Return (x, y) of the center of cell containing provided text 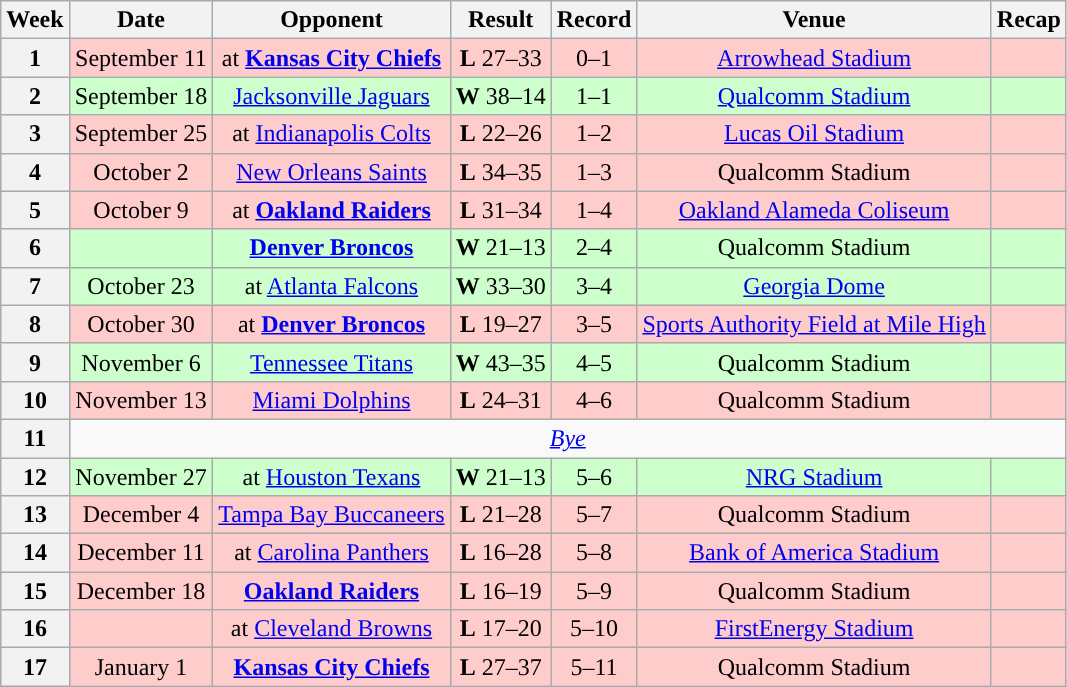
at Atlanta Falcons (332, 286)
Date (141, 20)
Oakland Raiders (332, 591)
at Oakland Raiders (332, 210)
8 (35, 324)
10 (35, 400)
1 (35, 58)
Oakland Alameda Coliseum (814, 210)
Arrowhead Stadium (814, 58)
L 19–27 (500, 324)
13 (35, 515)
December 4 (141, 515)
Tennessee Titans (332, 362)
7 (35, 286)
15 (35, 591)
Bye (568, 438)
October 23 (141, 286)
at Houston Texans (332, 477)
November 27 (141, 477)
November 6 (141, 362)
6 (35, 248)
at Carolina Panthers (332, 553)
L 24–31 (500, 400)
17 (35, 667)
14 (35, 553)
October 30 (141, 324)
at Denver Broncos (332, 324)
NRG Stadium (814, 477)
L 27–37 (500, 667)
5–10 (594, 629)
4 (35, 172)
at Kansas City Chiefs (332, 58)
5–9 (594, 591)
Tampa Bay Buccaneers (332, 515)
1–2 (594, 134)
5–7 (594, 515)
Opponent (332, 20)
L 22–26 (500, 134)
12 (35, 477)
October 9 (141, 210)
W 38–14 (500, 96)
Denver Broncos (332, 248)
at Indianapolis Colts (332, 134)
November 13 (141, 400)
Jacksonville Jaguars (332, 96)
5 (35, 210)
September 25 (141, 134)
FirstEnergy Stadium (814, 629)
3–4 (594, 286)
January 1 (141, 667)
11 (35, 438)
2 (35, 96)
Miami Dolphins (332, 400)
4–6 (594, 400)
Week (35, 20)
L 16–19 (500, 591)
9 (35, 362)
at Cleveland Browns (332, 629)
L 17–20 (500, 629)
L 27–33 (500, 58)
5–6 (594, 477)
3–5 (594, 324)
Kansas City Chiefs (332, 667)
2–4 (594, 248)
5–11 (594, 667)
Sports Authority Field at Mile High (814, 324)
Bank of America Stadium (814, 553)
L 21–28 (500, 515)
December 11 (141, 553)
16 (35, 629)
Georgia Dome (814, 286)
3 (35, 134)
Record (594, 20)
December 18 (141, 591)
Result (500, 20)
0–1 (594, 58)
1–4 (594, 210)
L 16–28 (500, 553)
October 2 (141, 172)
4–5 (594, 362)
Venue (814, 20)
W 43–35 (500, 362)
Recap (1028, 20)
1–1 (594, 96)
1–3 (594, 172)
5–8 (594, 553)
L 31–34 (500, 210)
W 33–30 (500, 286)
September 11 (141, 58)
New Orleans Saints (332, 172)
L 34–35 (500, 172)
Lucas Oil Stadium (814, 134)
September 18 (141, 96)
